Return [x, y] of the center of cell containing provided text 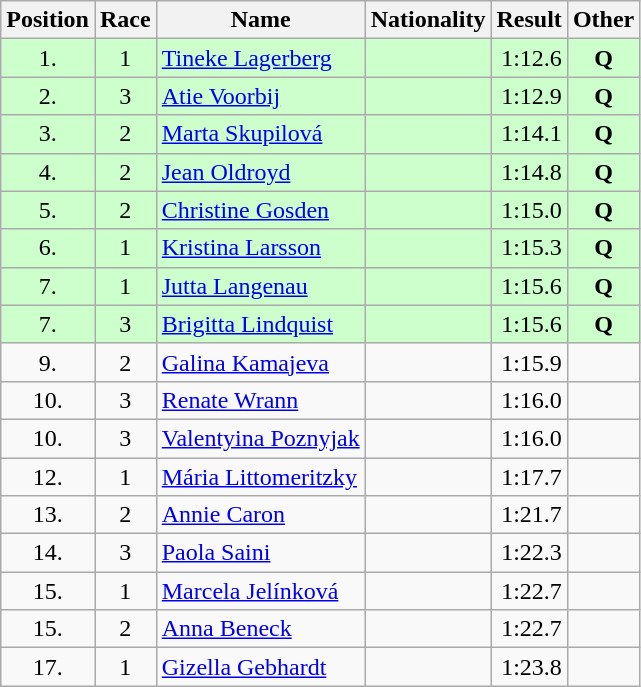
Gizella Gebhardt [260, 667]
1:15.9 [529, 362]
6. [48, 248]
1:17.7 [529, 477]
Jean Oldroyd [260, 172]
1:14.8 [529, 172]
Tineke Lagerberg [260, 58]
1:21.7 [529, 515]
1:23.8 [529, 667]
17. [48, 667]
Marta Skupilová [260, 134]
9. [48, 362]
Race [125, 20]
Kristina Larsson [260, 248]
Atie Voorbij [260, 96]
Other [603, 20]
Valentyina Poznyjak [260, 438]
14. [48, 553]
Anna Beneck [260, 629]
1:12.6 [529, 58]
Nationality [428, 20]
Jutta Langenau [260, 286]
Mária Littomeritzky [260, 477]
Name [260, 20]
1:12.9 [529, 96]
Annie Caron [260, 515]
Marcela Jelínková [260, 591]
4. [48, 172]
1:15.3 [529, 248]
Position [48, 20]
5. [48, 210]
Renate Wrann [260, 400]
2. [48, 96]
1:14.1 [529, 134]
Brigitta Lindquist [260, 324]
1. [48, 58]
Paola Saini [260, 553]
3. [48, 134]
13. [48, 515]
Result [529, 20]
12. [48, 477]
Christine Gosden [260, 210]
1:15.0 [529, 210]
1:22.3 [529, 553]
Galina Kamajeva [260, 362]
